Scan for the cell matching the given text and deliver its [X, Y] coordinate at center. 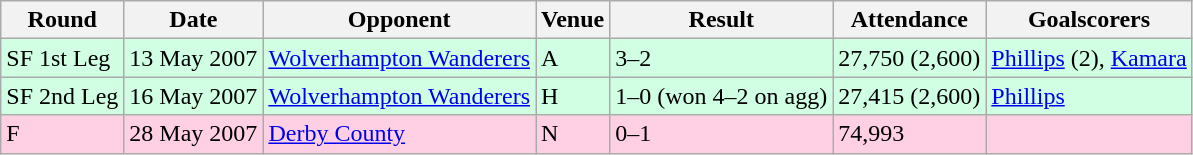
Round [62, 20]
SF 2nd Leg [62, 96]
1–0 (won 4–2 on agg) [722, 96]
16 May 2007 [194, 96]
74,993 [910, 134]
28 May 2007 [194, 134]
Phillips (2), Kamara [1089, 58]
Venue [573, 20]
Goalscorers [1089, 20]
F [62, 134]
Result [722, 20]
SF 1st Leg [62, 58]
13 May 2007 [194, 58]
Date [194, 20]
Derby County [400, 134]
27,750 (2,600) [910, 58]
A [573, 58]
Phillips [1089, 96]
0–1 [722, 134]
N [573, 134]
Attendance [910, 20]
Opponent [400, 20]
3–2 [722, 58]
H [573, 96]
27,415 (2,600) [910, 96]
